Return the (x, y) coordinate for the center point of the cell that contains the specified text.  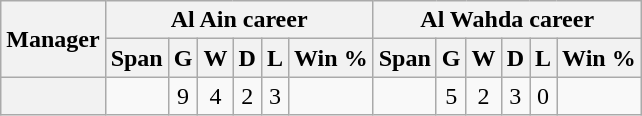
Manager (53, 39)
0 (544, 96)
9 (183, 96)
Al Ain career (239, 20)
5 (451, 96)
4 (216, 96)
Al Wahda career (507, 20)
